Extract the (x, y) coordinate from the center of the cell holding the provided text.  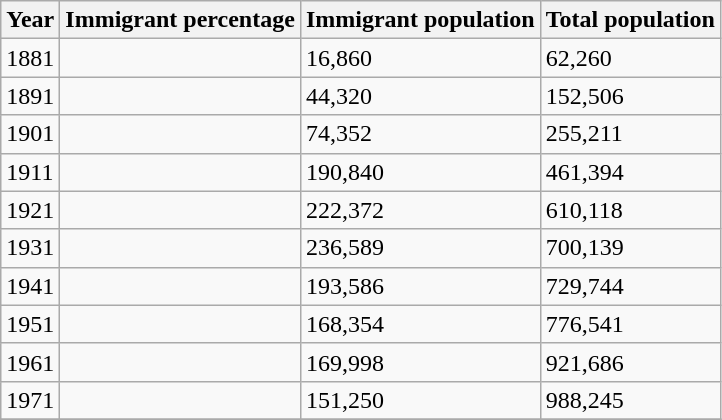
Immigrant population (420, 20)
921,686 (630, 362)
1891 (30, 96)
1881 (30, 58)
1951 (30, 324)
729,744 (630, 286)
988,245 (630, 400)
236,589 (420, 248)
255,211 (630, 134)
222,372 (420, 210)
169,998 (420, 362)
168,354 (420, 324)
193,586 (420, 286)
Immigrant percentage (180, 20)
1961 (30, 362)
461,394 (630, 172)
16,860 (420, 58)
152,506 (630, 96)
Total population (630, 20)
1901 (30, 134)
1941 (30, 286)
1931 (30, 248)
151,250 (420, 400)
74,352 (420, 134)
62,260 (630, 58)
190,840 (420, 172)
1911 (30, 172)
776,541 (630, 324)
Year (30, 20)
700,139 (630, 248)
1971 (30, 400)
44,320 (420, 96)
1921 (30, 210)
610,118 (630, 210)
